Scan for the cell matching the given text and deliver its [X, Y] coordinate at center. 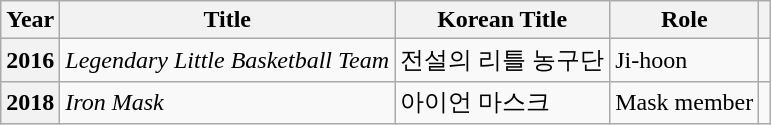
Role [684, 20]
아이언 마스크 [502, 102]
Mask member [684, 102]
Year [30, 20]
Title [228, 20]
전설의 리틀 농구단 [502, 60]
Ji-hoon [684, 60]
Korean Title [502, 20]
Legendary Little Basketball Team [228, 60]
2018 [30, 102]
Iron Mask [228, 102]
2016 [30, 60]
